For the text-containing cell, return its midpoint in [x, y] coordinate format. 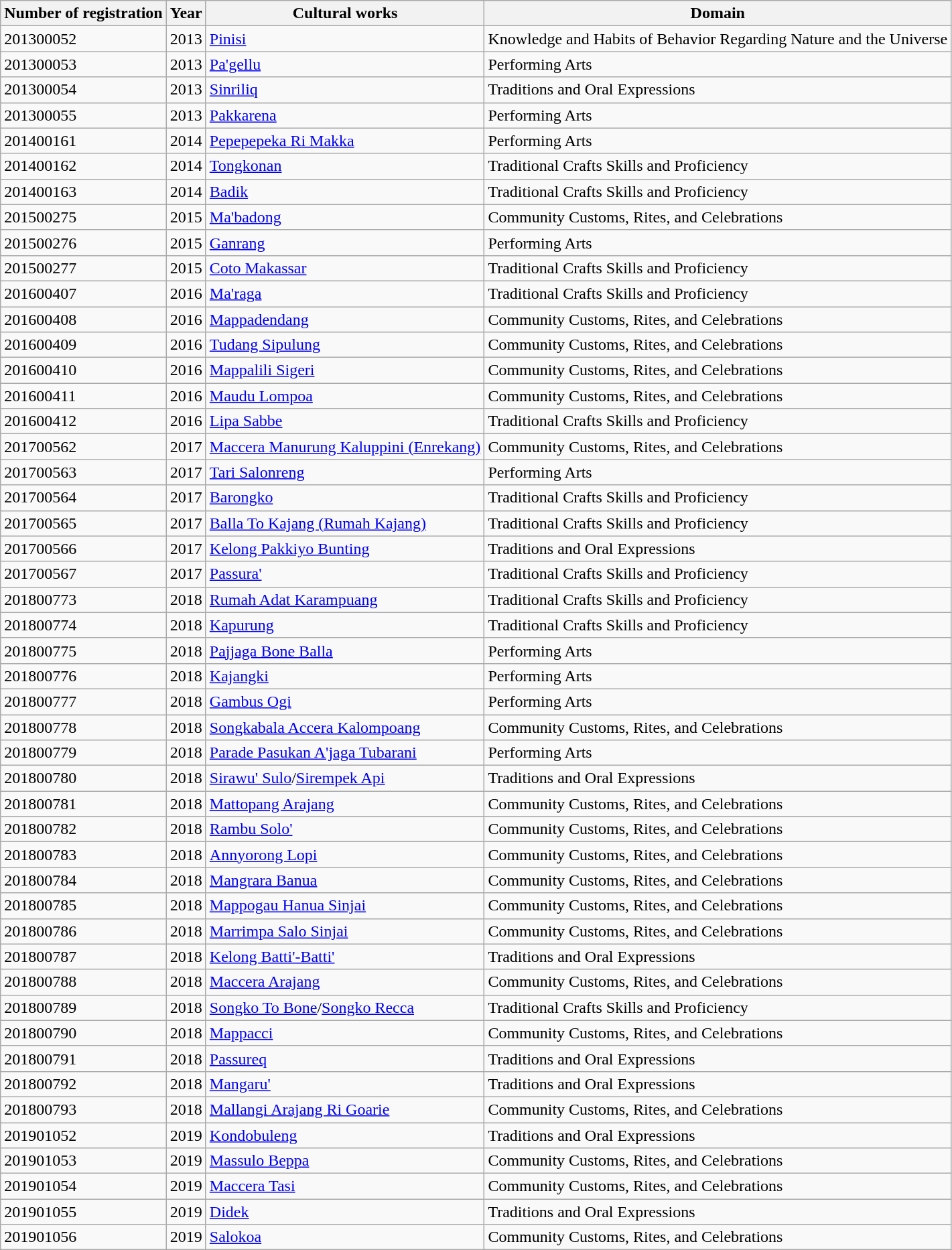
Pa'gellu [345, 64]
201300055 [83, 115]
201600412 [83, 421]
201901053 [83, 1161]
Balla To Kajang (Rumah Kajang) [345, 523]
Parade Pasukan A'jaga Tubarani [345, 753]
Mattopang Arajang [345, 804]
Pajjaga Bone Balla [345, 650]
Massulo Beppa [345, 1161]
Year [186, 13]
201600411 [83, 396]
Tari Salonreng [345, 472]
201800779 [83, 753]
Mallangi Arajang Ri Goarie [345, 1109]
201800788 [83, 982]
201800783 [83, 855]
Kondobuleng [345, 1135]
Barongko [345, 498]
201600410 [83, 370]
Ganrang [345, 242]
201800786 [83, 931]
201300052 [83, 39]
201800793 [83, 1109]
Mangrara Banua [345, 880]
201901054 [83, 1186]
Rambu Solo' [345, 829]
Gambus Ogi [345, 701]
201700563 [83, 472]
201600408 [83, 320]
Annyorong Lopi [345, 855]
Cultural works [345, 13]
Ma'badong [345, 217]
Mappadendang [345, 320]
Lipa Sabbe [345, 421]
Sirawu' Sulo/Sirempek Api [345, 778]
Badik [345, 192]
Number of registration [83, 13]
201400162 [83, 166]
Pakkarena [345, 115]
Mappacci [345, 1033]
201800790 [83, 1033]
201800777 [83, 701]
201500275 [83, 217]
201800774 [83, 625]
201800775 [83, 650]
Salokoa [345, 1237]
Maudu Lompoa [345, 396]
Sinriliq [345, 90]
201300053 [83, 64]
201800778 [83, 727]
Maccera Manurung Kaluppini (Enrekang) [345, 447]
201800792 [83, 1084]
Passura' [345, 574]
Kelong Batti'-Batti' [345, 957]
Maccera Tasi [345, 1186]
201500277 [83, 268]
Passureq [345, 1058]
Marrimpa Salo Sinjai [345, 931]
201800773 [83, 600]
201901055 [83, 1212]
201700565 [83, 523]
201300054 [83, 90]
Coto Makassar [345, 268]
Kapurung [345, 625]
201600409 [83, 345]
Kelong Pakkiyo Bunting [345, 549]
201800787 [83, 957]
201800781 [83, 804]
201800776 [83, 676]
Pepepepeka Ri Makka [345, 141]
Maccera Arajang [345, 982]
201901052 [83, 1135]
201400161 [83, 141]
Kajangki [345, 676]
201700564 [83, 498]
201800785 [83, 906]
201800780 [83, 778]
Mappalili Sigeri [345, 370]
Songko To Bone/Songko Recca [345, 1008]
201400163 [83, 192]
Pinisi [345, 39]
201800789 [83, 1008]
201800782 [83, 829]
201800791 [83, 1058]
Songkabala Accera Kalompoang [345, 727]
201901056 [83, 1237]
Ma'raga [345, 293]
201700562 [83, 447]
Knowledge and Habits of Behavior Regarding Nature and the Universe [718, 39]
201700567 [83, 574]
Mappogau Hanua Sinjai [345, 906]
Mangaru' [345, 1084]
Didek [345, 1212]
201800784 [83, 880]
Domain [718, 13]
Rumah Adat Karampuang [345, 600]
Tongkonan [345, 166]
201600407 [83, 293]
Tudang Sipulung [345, 345]
201700566 [83, 549]
201500276 [83, 242]
